Return [X, Y] of the center of cell containing provided text 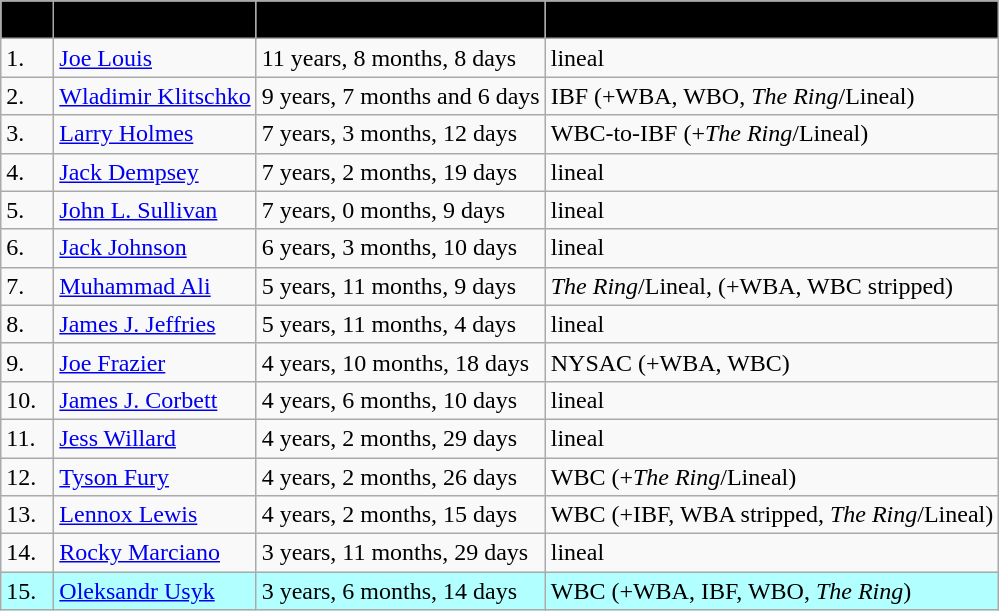
4 years, 2 months, 29 days [400, 438]
7 years, 3 months, 12 days [400, 134]
5 years, 11 months, 4 days [400, 324]
6 years, 3 months, 10 days [400, 248]
Oleksandr Usyk [155, 591]
Tyson Fury [155, 477]
4 years, 2 months, 26 days [400, 477]
15. [28, 591]
Joe Louis [155, 58]
WBC-to-IBF (+The Ring/Lineal) [772, 134]
The Ring/Lineal, (+WBA, WBC stripped) [772, 286]
Name [155, 20]
Rocky Marciano [155, 553]
Jess Willard [155, 438]
11 years, 8 months, 8 days [400, 58]
12. [28, 477]
5. [28, 210]
13. [28, 515]
Jack Dempsey [155, 172]
NYSAC (+WBA, WBC) [772, 362]
7 years, 2 months, 19 days [400, 172]
Larry Holmes [155, 134]
3. [28, 134]
Title Reign [400, 20]
8. [28, 324]
Lennox Lewis [155, 515]
WBC (+WBA, IBF, WBO, The Ring) [772, 591]
Pos. [28, 20]
6. [28, 248]
WBC (+The Ring/Lineal) [772, 477]
John L. Sullivan [155, 210]
7 years, 0 months, 9 days [400, 210]
3 years, 11 months, 29 days [400, 553]
Jack Johnson [155, 248]
Wladimir Klitschko [155, 96]
4 years, 10 months, 18 days [400, 362]
Muhammad Ali [155, 286]
4 years, 6 months, 10 days [400, 400]
James J. Jeffries [155, 324]
3 years, 6 months, 14 days [400, 591]
2. [28, 96]
7. [28, 286]
5 years, 11 months, 9 days [400, 286]
Title recognition [772, 20]
9. [28, 362]
14. [28, 553]
11. [28, 438]
10. [28, 400]
1. [28, 58]
WBC (+IBF, WBA stripped, The Ring/Lineal) [772, 515]
IBF (+WBA, WBO, The Ring/Lineal) [772, 96]
9 years, 7 months and 6 days [400, 96]
4 years, 2 months, 15 days [400, 515]
Joe Frazier [155, 362]
James J. Corbett [155, 400]
4. [28, 172]
